Detect which cell encompasses the target text, then output its [X, Y] center coordinate. 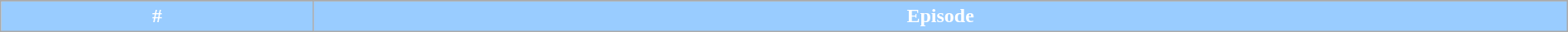
# [157, 16]
Episode [940, 16]
